Search for the cell housing the specified text and yield its (x, y) center coordinate. 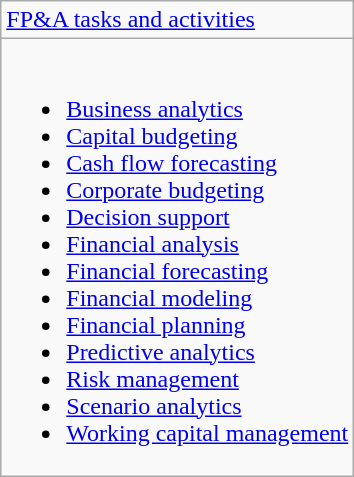
FP&A tasks and activities (178, 20)
